Scan for the cell matching the given text and deliver its (X, Y) coordinate at center. 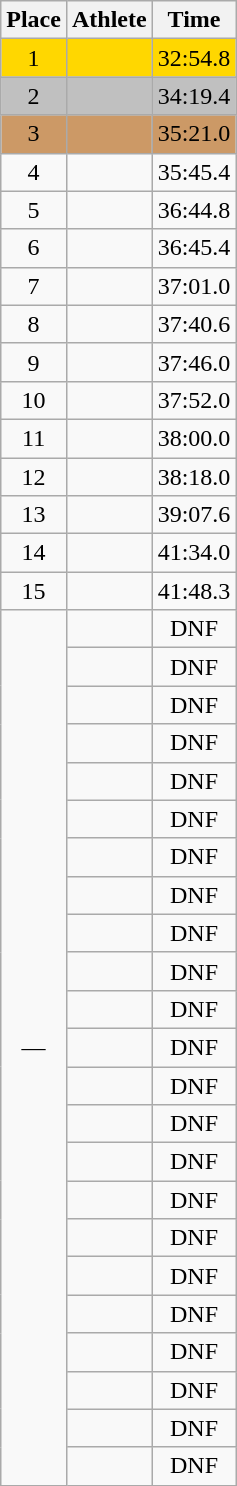
11 (34, 438)
37:46.0 (194, 362)
39:07.6 (194, 515)
41:48.3 (194, 591)
36:45.4 (194, 248)
Place (34, 20)
38:18.0 (194, 477)
10 (34, 400)
Time (194, 20)
37:01.0 (194, 286)
1 (34, 58)
36:44.8 (194, 210)
8 (34, 324)
4 (34, 172)
9 (34, 362)
13 (34, 515)
7 (34, 286)
38:00.0 (194, 438)
2 (34, 96)
12 (34, 477)
Athlete (109, 20)
37:40.6 (194, 324)
5 (34, 210)
41:34.0 (194, 553)
3 (34, 134)
6 (34, 248)
35:21.0 (194, 134)
14 (34, 553)
32:54.8 (194, 58)
35:45.4 (194, 172)
34:19.4 (194, 96)
15 (34, 591)
— (34, 1048)
37:52.0 (194, 400)
